Output the [X, Y] coordinate of the center of the cell containing the given text.  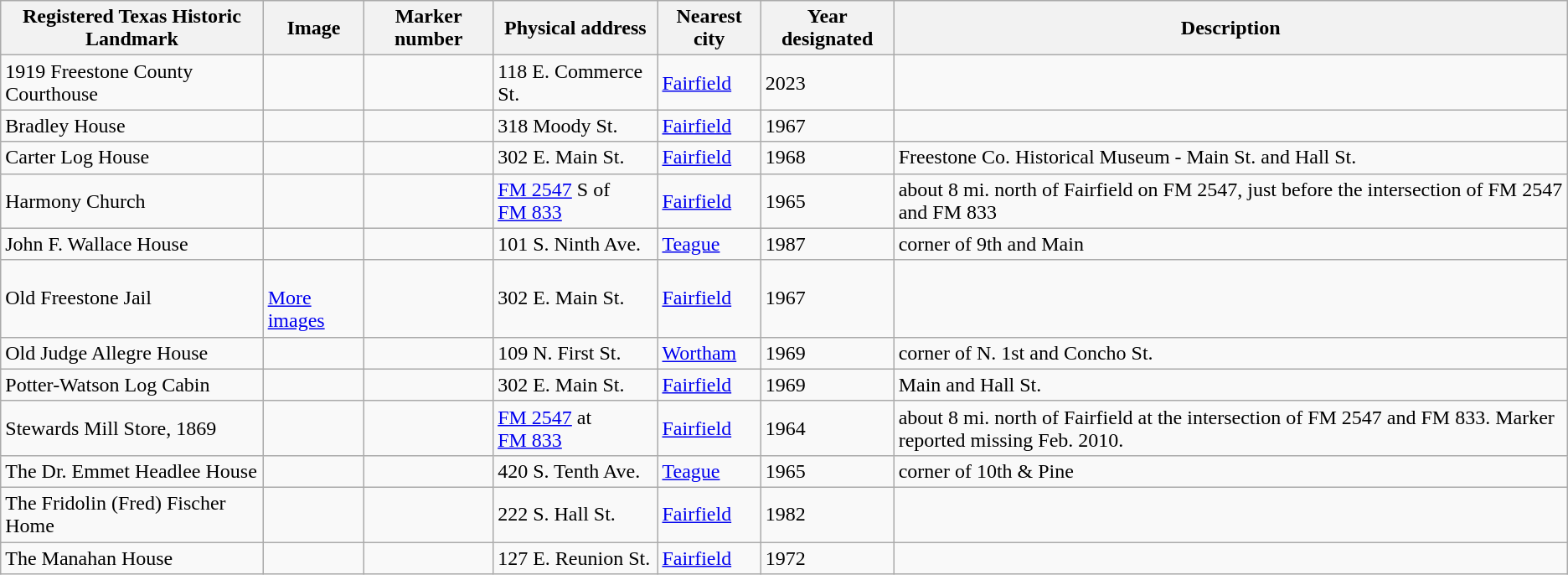
Potter-Watson Log Cabin [132, 385]
Marker number [429, 28]
Description [1230, 28]
Image [313, 28]
118 E. Commerce St. [575, 82]
Harmony Church [132, 201]
109 N. First St. [575, 353]
1919 Freestone County Courthouse [132, 82]
corner of N. 1st and Concho St. [1230, 353]
about 8 mi. north of Fairfield at the intersection of FM 2547 and FM 833. Marker reported missing Feb. 2010. [1230, 427]
The Manahan House [132, 557]
The Fridolin (Fred) Fischer Home [132, 515]
Wortham [709, 353]
corner of 10th & Pine [1230, 471]
1968 [828, 158]
1972 [828, 557]
FM 2547 at FM 833 [575, 427]
1982 [828, 515]
420 S. Tenth Ave. [575, 471]
2023 [828, 82]
Registered Texas Historic Landmark [132, 28]
Main and Hall St. [1230, 385]
Old Judge Allegre House [132, 353]
More images [313, 298]
Old Freestone Jail [132, 298]
John F. Wallace House [132, 244]
318 Moody St. [575, 126]
Physical address [575, 28]
Bradley House [132, 126]
Nearest city [709, 28]
Year designated [828, 28]
101 S. Ninth Ave. [575, 244]
FM 2547 S of FM 833 [575, 201]
corner of 9th and Main [1230, 244]
222 S. Hall St. [575, 515]
The Dr. Emmet Headlee House [132, 471]
Stewards Mill Store, 1869 [132, 427]
Carter Log House [132, 158]
1987 [828, 244]
Freestone Co. Historical Museum - Main St. and Hall St. [1230, 158]
127 E. Reunion St. [575, 557]
1964 [828, 427]
about 8 mi. north of Fairfield on FM 2547, just before the intersection of FM 2547 and FM 833 [1230, 201]
